Scan for the cell matching the given text and deliver its (X, Y) coordinate at center. 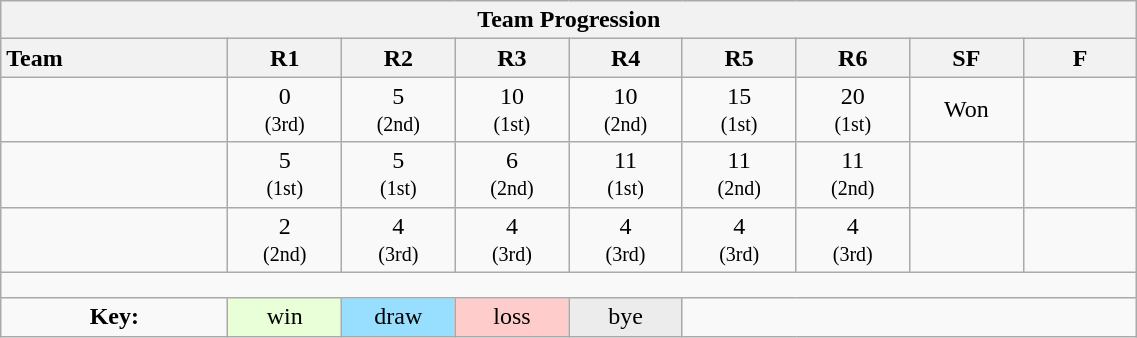
F (1080, 58)
Team Progression (569, 20)
bye (626, 317)
6 (2nd) (512, 174)
20 (1st) (853, 110)
R5 (739, 58)
15 (1st) (739, 110)
0 (3rd) (285, 110)
10 (1st) (512, 110)
11 (1st) (626, 174)
R4 (626, 58)
5 (2nd) (399, 110)
R6 (853, 58)
R2 (399, 58)
SF (967, 58)
win (285, 317)
loss (512, 317)
Won (967, 110)
10 (2nd) (626, 110)
R1 (285, 58)
Team (114, 58)
R3 (512, 58)
draw (399, 317)
2 (2nd) (285, 240)
Key: (114, 317)
